Capture the cell that displays the provided text and extract its [X, Y] central coordinate. 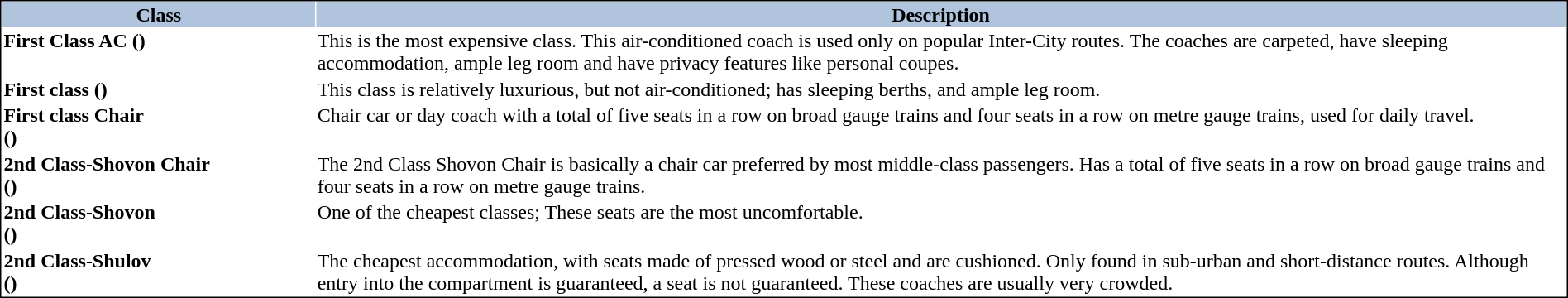
This class is relatively luxurious, but not air-conditioned; has sleeping berths, and ample leg room. [941, 89]
2nd Class-Shovon () [159, 223]
Class [159, 15]
One of the cheapest classes; These seats are the most uncomfortable. [941, 223]
First class Chair () [159, 126]
Description [941, 15]
2nd Class-Shovon Chair () [159, 175]
First Class AC () [159, 51]
First class () [159, 89]
2nd Class-Shulov () [159, 272]
